Scan for the cell matching the given text and deliver its [x, y] coordinate at center. 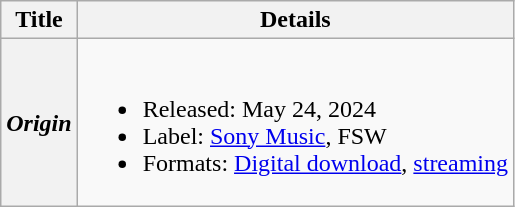
Details [295, 20]
Released: May 24, 2024Label: Sony Music, FSWFormats: Digital download, streaming [295, 122]
Origin [39, 122]
Title [39, 20]
